Pinpoint the cell where the given text exists, returning its (X, Y) midpoint coordinate. 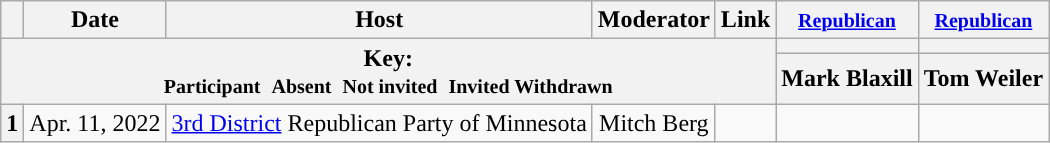
1 (12, 123)
3rd District Republican Party of Minnesota (379, 123)
Host (379, 20)
Moderator (654, 20)
Link (745, 20)
Tom Weiler (983, 78)
Mark Blaxill (847, 78)
Apr. 11, 2022 (95, 123)
Key: Participant Absent Not invited Invited Withdrawn (388, 72)
Mitch Berg (654, 123)
Date (95, 20)
